Pinpoint the cell where the given text exists, returning its (x, y) midpoint coordinate. 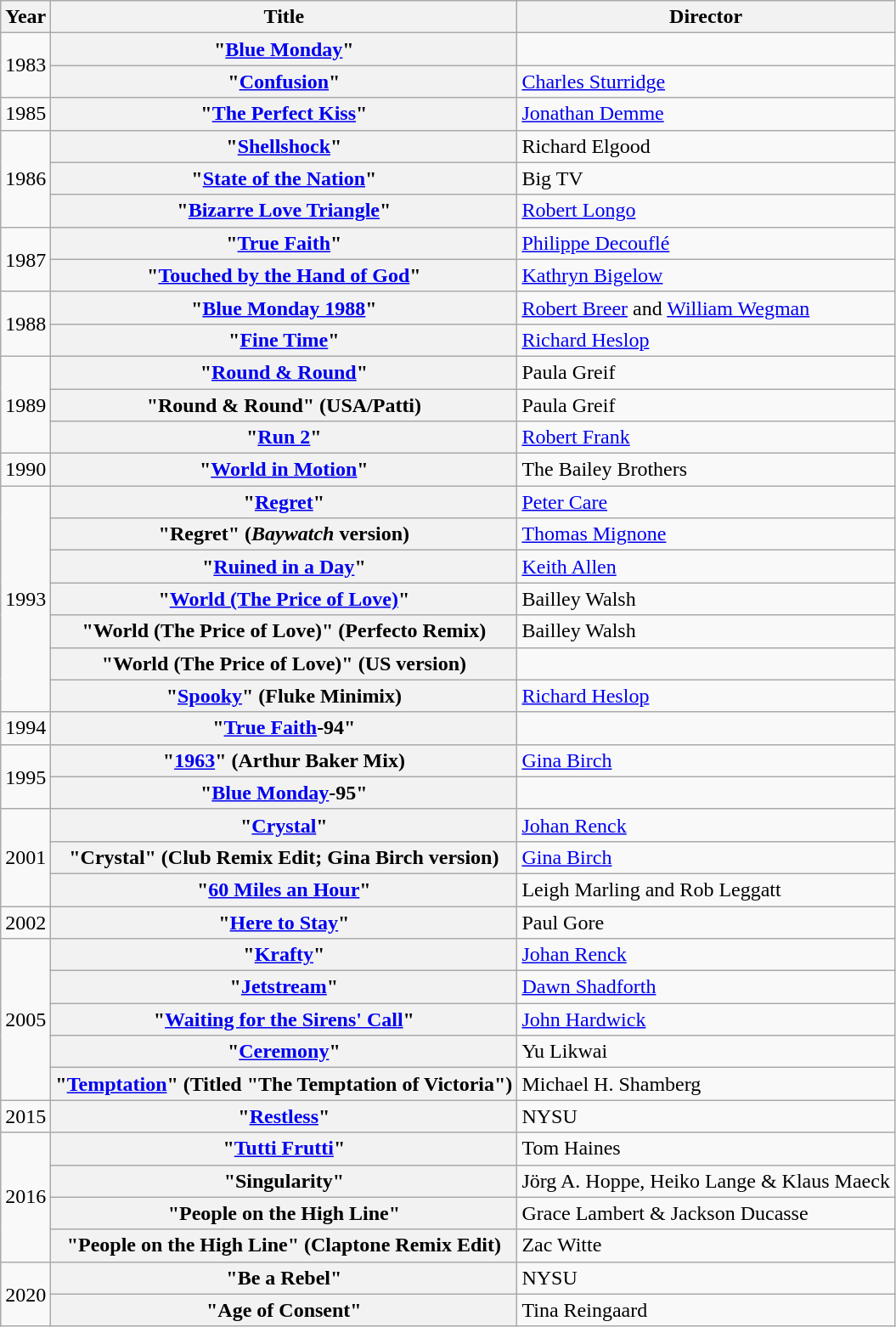
Year (25, 17)
2015 (25, 1116)
"1963" (Arthur Baker Mix) (284, 760)
"Ceremony" (284, 1052)
Robert Longo (707, 211)
"World in Motion" (284, 470)
Philippe Decouflé (707, 243)
2001 (25, 857)
"World (The Price of Love)" (Perfecto Remix) (284, 631)
"60 Miles an Hour" (284, 889)
"People on the High Line" (284, 1213)
"Blue Monday" (284, 49)
"Blue Monday 1988" (284, 308)
1986 (25, 178)
Jonathan Demme (707, 114)
"Be a Rebel" (284, 1278)
Leigh Marling and Rob Leggatt (707, 889)
2005 (25, 1019)
Grace Lambert & Jackson Ducasse (707, 1213)
"World (The Price of Love)" (284, 599)
"World (The Price of Love)" (US version) (284, 663)
Tom Haines (707, 1149)
2016 (25, 1197)
"People on the High Line" (Claptone Remix Edit) (284, 1245)
1989 (25, 404)
"Spooky" (Fluke Minimix) (284, 696)
Jörg A. Hoppe, Heiko Lange & Klaus Maeck (707, 1181)
"Waiting for the Sirens' Call" (284, 1019)
"Blue Monday-95" (284, 793)
"Here to Stay" (284, 922)
Robert Frank (707, 438)
"Ruined in a Day" (284, 567)
1987 (25, 259)
Thomas Mignone (707, 534)
2020 (25, 1294)
Keith Allen (707, 567)
"True Faith-94" (284, 728)
"Jetstream" (284, 987)
"Regret" (Baywatch version) (284, 534)
Big TV (707, 178)
Tina Reingaard (707, 1310)
"Tutti Frutti" (284, 1149)
1983 (25, 65)
1994 (25, 728)
Zac Witte (707, 1245)
"The Perfect Kiss" (284, 114)
Title (284, 17)
1990 (25, 470)
Director (707, 17)
"State of the Nation" (284, 178)
Dawn Shadforth (707, 987)
"Bizarre Love Triangle" (284, 211)
"Fine Time" (284, 340)
Peter Care (707, 502)
"Temptation" (Titled "The Temptation of Victoria") (284, 1084)
1985 (25, 114)
"Run 2" (284, 438)
"True Faith" (284, 243)
"Crystal" (Club Remix Edit; Gina Birch version) (284, 857)
Paul Gore (707, 922)
1993 (25, 599)
Charles Sturridge (707, 82)
Kathryn Bigelow (707, 275)
Michael H. Shamberg (707, 1084)
The Bailey Brothers (707, 470)
Richard Elgood (707, 146)
"Age of Consent" (284, 1310)
Yu Likwai (707, 1052)
Robert Breer and William Wegman (707, 308)
1988 (25, 324)
"Round & Round" (284, 372)
"Crystal" (284, 825)
"Touched by the Hand of God" (284, 275)
2002 (25, 922)
"Restless" (284, 1116)
"Singularity" (284, 1181)
John Hardwick (707, 1019)
"Round & Round" (USA/Patti) (284, 405)
"Regret" (284, 502)
"Krafty" (284, 955)
"Shellshock" (284, 146)
"Confusion" (284, 82)
1995 (25, 776)
